Locate the cell with the specified text and output its [X, Y] center coordinate. 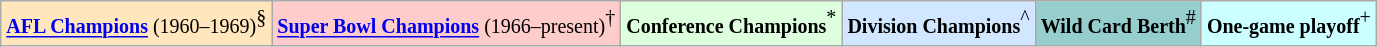
Super Bowl Champions (1966–present)† [446, 24]
Division Champions^ [938, 24]
One-game playoff+ [1288, 24]
Conference Champions* [732, 24]
Wild Card Berth# [1118, 24]
AFL Champions (1960–1969)§ [136, 24]
